Return the (X, Y) coordinate for the center point of the cell that contains the specified text.  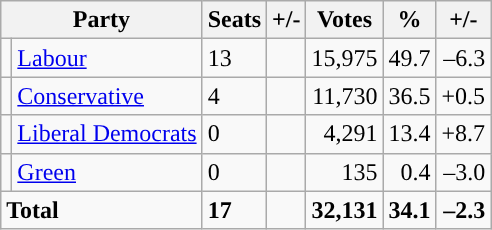
32,131 (344, 210)
+8.7 (464, 134)
34.1 (410, 210)
Green (107, 172)
Seats (234, 20)
–2.3 (464, 210)
Votes (344, 20)
15,975 (344, 58)
Party (102, 20)
–3.0 (464, 172)
% (410, 20)
+0.5 (464, 96)
13.4 (410, 134)
Labour (107, 58)
36.5 (410, 96)
13 (234, 58)
–6.3 (464, 58)
Conservative (107, 96)
0.4 (410, 172)
11,730 (344, 96)
135 (344, 172)
49.7 (410, 58)
17 (234, 210)
4 (234, 96)
4,291 (344, 134)
Total (102, 210)
Liberal Democrats (107, 134)
